Detect which cell encompasses the target text, then output its (X, Y) center coordinate. 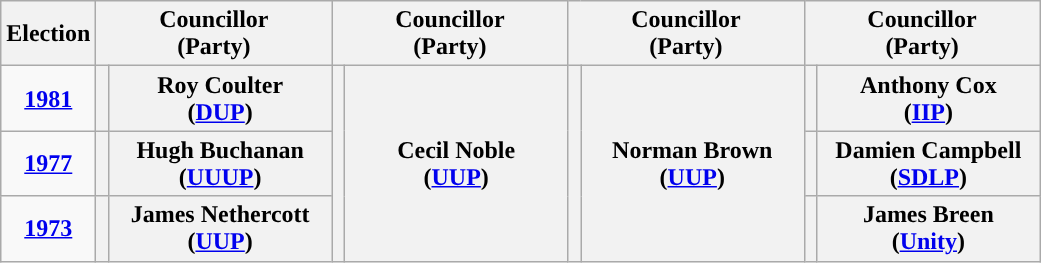
1981 (48, 98)
James Nethercott (UUP) (220, 228)
Hugh Buchanan (UUUP) (220, 164)
Damien Campbell (SDLP) (929, 164)
Norman Brown (UUP) (692, 164)
1977 (48, 164)
Cecil Noble (UUP) (456, 164)
Roy Coulter (DUP) (220, 98)
James Breen (Unity) (929, 228)
1973 (48, 228)
Anthony Cox (IIP) (929, 98)
Election (48, 34)
